Detect which cell encompasses the target text, then output its [x, y] center coordinate. 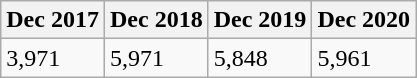
Dec 2019 [260, 20]
Dec 2018 [156, 20]
5,961 [364, 58]
Dec 2017 [53, 20]
3,971 [53, 58]
5,971 [156, 58]
Dec 2020 [364, 20]
5,848 [260, 58]
